Pinpoint the cell where the given text exists, returning its [x, y] midpoint coordinate. 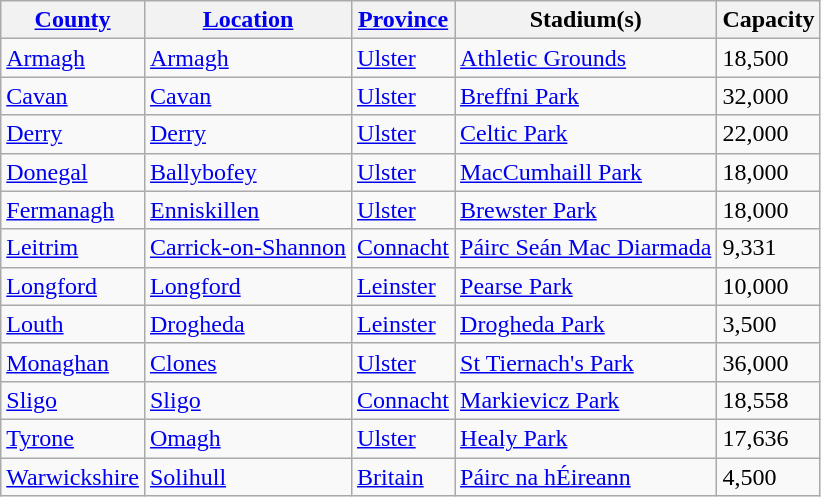
Stadium(s) [586, 20]
10,000 [768, 286]
Breffni Park [586, 96]
Britain [404, 477]
Drogheda [248, 324]
Warwickshire [73, 477]
Páirc na hÉireann [586, 477]
Páirc Seán Mac Diarmada [586, 248]
Carrick-on-Shannon [248, 248]
Monaghan [73, 362]
St Tiernach's Park [586, 362]
Healy Park [586, 438]
18,558 [768, 400]
Clones [248, 362]
Capacity [768, 20]
County [73, 20]
3,500 [768, 324]
Omagh [248, 438]
Tyrone [73, 438]
22,000 [768, 134]
Ballybofey [248, 172]
Athletic Grounds [586, 58]
Markievicz Park [586, 400]
Drogheda Park [586, 324]
Donegal [73, 172]
36,000 [768, 362]
17,636 [768, 438]
Location [248, 20]
Province [404, 20]
Brewster Park [586, 210]
Pearse Park [586, 286]
Leitrim [73, 248]
Enniskillen [248, 210]
Fermanagh [73, 210]
4,500 [768, 477]
Louth [73, 324]
18,500 [768, 58]
Solihull [248, 477]
MacCumhaill Park [586, 172]
32,000 [768, 96]
9,331 [768, 248]
Celtic Park [586, 134]
